Provide the (x, y) coordinate of the cell's center where the given text is located.  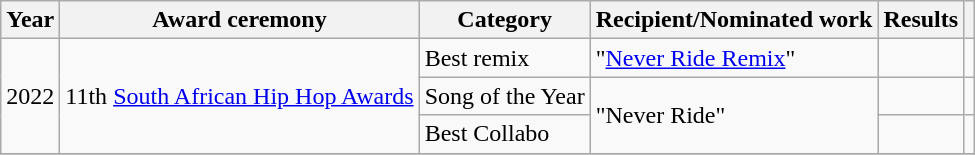
"Never Ride" (734, 115)
Award ceremony (240, 20)
Song of the Year (504, 96)
Best remix (504, 58)
2022 (30, 96)
Year (30, 20)
Recipient/Nominated work (734, 20)
"Never Ride Remix" (734, 58)
Best Collabo (504, 134)
11th South African Hip Hop Awards (240, 96)
Results (921, 20)
Category (504, 20)
